Capture the cell that displays the provided text and extract its (X, Y) central coordinate. 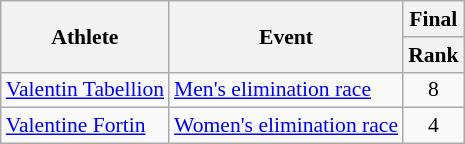
Event (286, 36)
Athlete (85, 36)
8 (434, 90)
Final (434, 19)
Men's elimination race (286, 90)
Rank (434, 55)
Valentin Tabellion (85, 90)
Valentine Fortin (85, 126)
Women's elimination race (286, 126)
4 (434, 126)
